Output the [X, Y] coordinate of the center of the cell containing the given text.  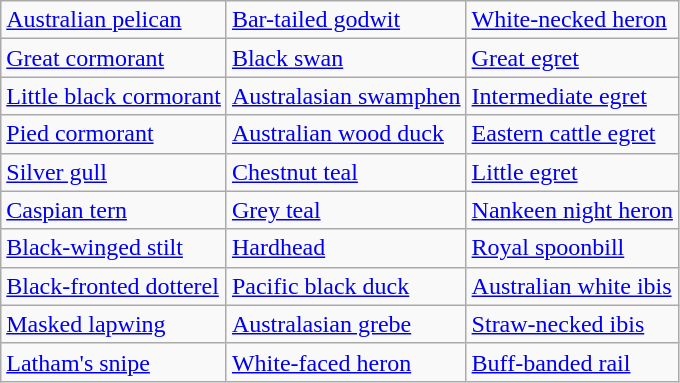
Australian wood duck [346, 134]
Nankeen night heron [572, 210]
Silver gull [114, 172]
Pacific black duck [346, 286]
Eastern cattle egret [572, 134]
Bar-tailed godwit [346, 20]
Australian white ibis [572, 286]
Grey teal [346, 210]
Chestnut teal [346, 172]
Black-fronted dotterel [114, 286]
Australian pelican [114, 20]
Little egret [572, 172]
Buff-banded rail [572, 362]
White-faced heron [346, 362]
Latham's snipe [114, 362]
Great egret [572, 58]
Great cormorant [114, 58]
Little black cormorant [114, 96]
Intermediate egret [572, 96]
Pied cormorant [114, 134]
White-necked heron [572, 20]
Hardhead [346, 248]
Straw-necked ibis [572, 324]
Black-winged stilt [114, 248]
Australasian swamphen [346, 96]
Australasian grebe [346, 324]
Masked lapwing [114, 324]
Caspian tern [114, 210]
Royal spoonbill [572, 248]
Black swan [346, 58]
